From the cell containing the given text, extract its center point as (X, Y) coordinate. 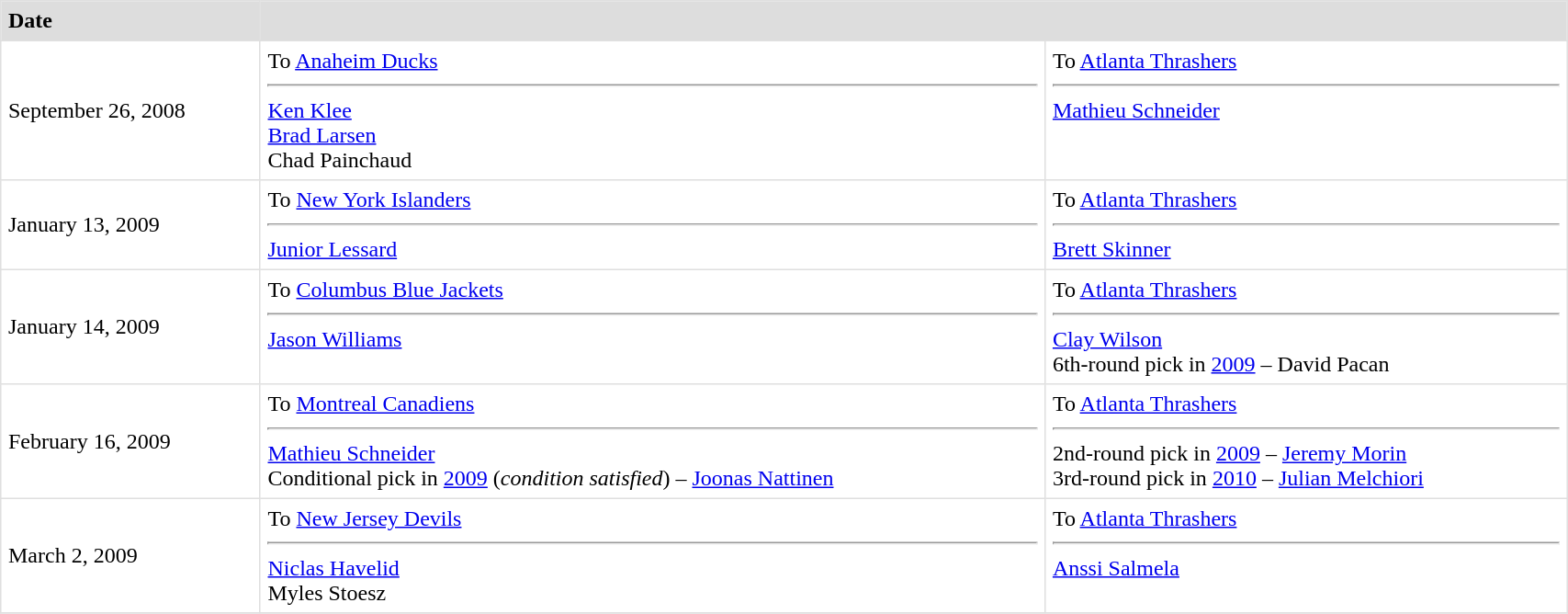
September 26, 2008 (130, 110)
Date (130, 21)
To Anaheim Ducks Ken KleeBrad LarsenChad Painchaud (652, 110)
To Atlanta Thrashers Anssi Salmela (1306, 555)
February 16, 2009 (130, 441)
To Atlanta Thrashers 2nd-round pick in 2009 – Jeremy Morin3rd-round pick in 2010 – Julian Melchiori (1306, 441)
To Atlanta Thrashers Brett Skinner (1306, 225)
To Montreal Canadiens Mathieu SchneiderConditional pick in 2009 (condition satisfied) – Joonas Nattinen (652, 441)
To Atlanta Thrashers Mathieu Schneider (1306, 110)
March 2, 2009 (130, 555)
To New York Islanders Junior Lessard (652, 225)
January 14, 2009 (130, 326)
January 13, 2009 (130, 225)
To Atlanta Thrashers Clay Wilson6th-round pick in 2009 – David Pacan (1306, 326)
To New Jersey Devils Niclas HavelidMyles Stoesz (652, 555)
To Columbus Blue Jackets Jason Williams (652, 326)
